Find where the given text appears and provide that cell's center as [X, Y] coordinate. 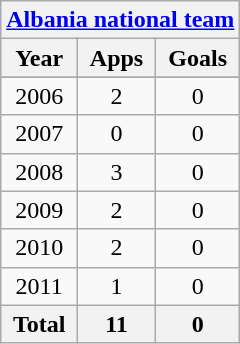
Total [40, 324]
1 [117, 286]
11 [117, 324]
2009 [40, 210]
2008 [40, 172]
2006 [40, 96]
Year [40, 58]
3 [117, 172]
Goals [197, 58]
2011 [40, 286]
Albania national team [120, 20]
Apps [117, 58]
2007 [40, 134]
2010 [40, 248]
